Provide the [X, Y] coordinate of the cell's center where the given text is located.  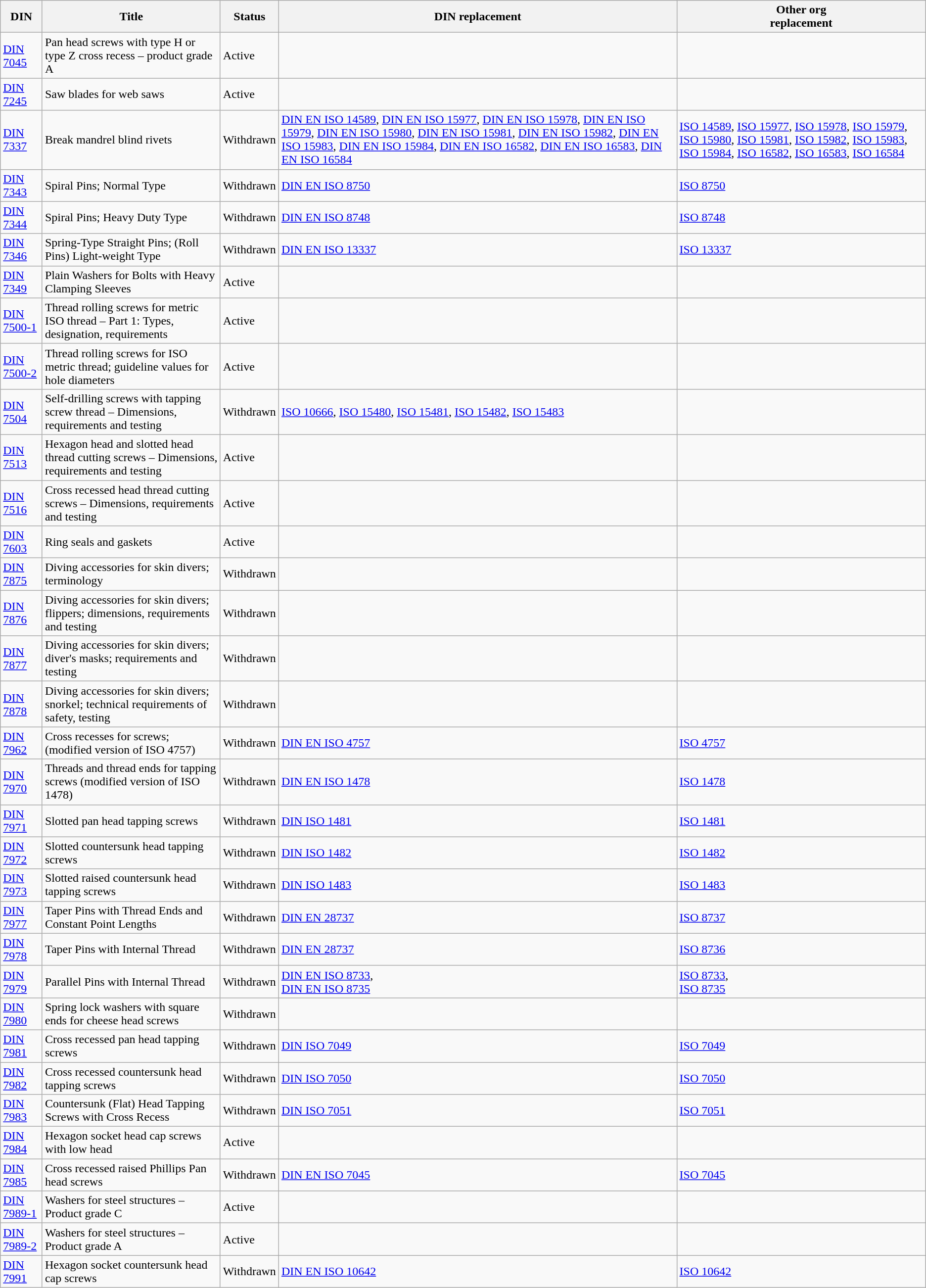
Title [131, 17]
DIN EN ISO 7045 [478, 1175]
DIN 7981 [22, 1046]
Diving accessories for skin divers; diver's masks; requirements and testing [131, 659]
Spiral Pins; Heavy Duty Type [131, 218]
DIN 7876 [22, 613]
DIN 7972 [22, 853]
DIN 7979 [22, 982]
Taper Pins with Thread Ends and Constant Point Lengths [131, 917]
DIN EN ISO 8748 [478, 218]
Cross recessed countersunk head tapping screws [131, 1078]
Hexagon socket head cap screws with low head [131, 1143]
ISO 8736 [801, 949]
Cross recessed head thread cutting screws – Dimensions, requirements and testing [131, 503]
ISO 1478 [801, 782]
DIN 7875 [22, 574]
ISO 10666, ISO 15480, ISO 15481, ISO 15482, ISO 15483 [478, 412]
Plain Washers for Bolts with Heavy Clamping Sleeves [131, 282]
ISO 10642 [801, 1272]
Threads and thread ends for tapping screws (modified version of ISO 1478) [131, 782]
DIN 7980 [22, 1013]
DIN 7978 [22, 949]
DIN ISO 1483 [478, 885]
Saw blades for web saws [131, 94]
Thread rolling screws for metric ISO thread – Part 1: Types, designation, requirements [131, 321]
Cross recessed raised Phillips Pan head screws [131, 1175]
ISO 14589, ISO 15977, ISO 15978, ISO 15979, ISO 15980, ISO 15981, ISO 15982, ISO 15983, ISO 15984, ISO 16582, ISO 16583, ISO 16584 [801, 140]
DIN 7337 [22, 140]
Diving accessories for skin divers; snorkel; technical requirements of safety, testing [131, 704]
DIN 7500-2 [22, 366]
ISO 1481 [801, 820]
Pan head screws with type H or type Z cross recess – product grade A [131, 55]
Parallel Pins with Internal Thread [131, 982]
ISO 1483 [801, 885]
Ring seals and gaskets [131, 542]
DIN 7989-1 [22, 1207]
Thread rolling screws for ISO metric thread; guideline values for hole diameters [131, 366]
DIN 7973 [22, 885]
Break mandrel blind rivets [131, 140]
DIN 7344 [22, 218]
DIN 7985 [22, 1175]
DIN 7343 [22, 185]
DIN 7513 [22, 457]
Hexagon socket countersunk head cap screws [131, 1272]
DIN 7504 [22, 412]
DIN 7984 [22, 1143]
ISO 7050 [801, 1078]
Countersunk (Flat) Head Tapping Screws with Cross Recess [131, 1110]
DIN EN ISO 8750 [478, 185]
DIN EN ISO 10642 [478, 1272]
DIN 7877 [22, 659]
ISO 8748 [801, 218]
DIN EN ISO 4757 [478, 743]
Cross recessed pan head tapping screws [131, 1046]
DIN 7045 [22, 55]
DIN EN ISO 8733,DIN EN ISO 8735 [478, 982]
DIN 7991 [22, 1272]
DIN 7962 [22, 743]
Washers for steel structures – Product grade A [131, 1239]
Other orgreplacement [801, 17]
Slotted raised countersunk head tapping screws [131, 885]
Spiral Pins; Normal Type [131, 185]
DIN 7346 [22, 249]
Spring-Type Straight Pins; (Roll Pins) Light-weight Type [131, 249]
DIN 7500-1 [22, 321]
Slotted countersunk head tapping screws [131, 853]
ISO 8733,ISO 8735 [801, 982]
DIN 7982 [22, 1078]
ISO 7045 [801, 1175]
DIN ISO 7049 [478, 1046]
Hexagon head and slotted head thread cutting screws – Dimensions, requirements and testing [131, 457]
DIN 7603 [22, 542]
DIN 7971 [22, 820]
DIN 7983 [22, 1110]
Self-drilling screws with tapping screw thread – Dimensions, requirements and testing [131, 412]
DIN EN ISO 13337 [478, 249]
Diving accessories for skin divers; flippers; dimensions, requirements and testing [131, 613]
Spring lock washers with square ends for cheese head screws [131, 1013]
DIN 7970 [22, 782]
DIN [22, 17]
Cross recesses for screws; (modified version of ISO 4757) [131, 743]
ISO 7049 [801, 1046]
DIN 7878 [22, 704]
DIN 7989-2 [22, 1239]
ISO 7051 [801, 1110]
DIN 7349 [22, 282]
ISO 8750 [801, 185]
Slotted pan head tapping screws [131, 820]
ISO 4757 [801, 743]
Taper Pins with Internal Thread [131, 949]
DIN ISO 7051 [478, 1110]
Diving accessories for skin divers; terminology [131, 574]
DIN ISO 1481 [478, 820]
DIN 7977 [22, 917]
DIN ISO 1482 [478, 853]
DIN 7516 [22, 503]
DIN EN ISO 1478 [478, 782]
DIN replacement [478, 17]
ISO 13337 [801, 249]
DIN ISO 7050 [478, 1078]
Washers for steel structures – Product grade C [131, 1207]
Status [249, 17]
ISO 1482 [801, 853]
DIN 7245 [22, 94]
ISO 8737 [801, 917]
